Output the (x, y) coordinate of the center of the cell containing the given text.  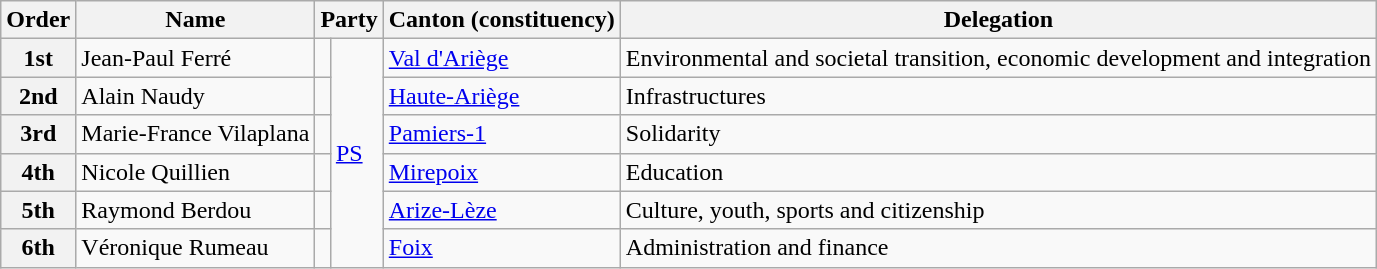
Val d'Ariège (502, 58)
2nd (38, 96)
Foix (502, 248)
Infrastructures (998, 96)
Pamiers-1 (502, 134)
Administration and finance (998, 248)
Marie-France Vilaplana (196, 134)
Order (38, 20)
Solidarity (998, 134)
Culture, youth, sports and citizenship (998, 210)
3rd (38, 134)
Mirepoix (502, 172)
6th (38, 248)
Nicole Quillien (196, 172)
Party (349, 20)
Raymond Berdou (196, 210)
PS (356, 153)
Delegation (998, 20)
Haute-Ariège (502, 96)
Arize-Lèze (502, 210)
4th (38, 172)
5th (38, 210)
Canton (constituency) (502, 20)
1st (38, 58)
Alain Naudy (196, 96)
Jean-Paul Ferré (196, 58)
Environmental and societal transition, economic development and integration (998, 58)
Education (998, 172)
Véronique Rumeau (196, 248)
Name (196, 20)
